Capture the cell that displays the provided text and extract its (X, Y) central coordinate. 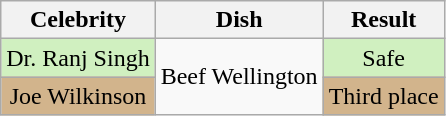
Celebrity (78, 20)
Beef Wellington (239, 77)
Third place (384, 96)
Result (384, 20)
Dish (239, 20)
Safe (384, 58)
Joe Wilkinson (78, 96)
Dr. Ranj Singh (78, 58)
